From the cell containing the given text, extract its center point as (X, Y) coordinate. 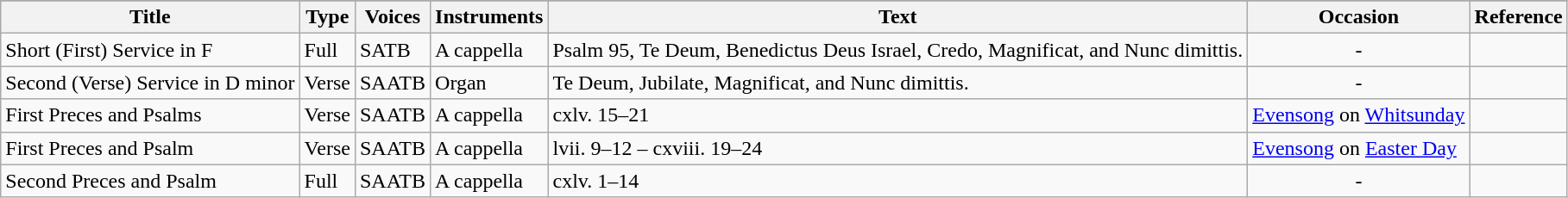
Evensong on Whitsunday (1358, 115)
Psalm 95, Te Deum, Benedictus Deus Israel, Credo, Magnificat, and Nunc dimittis. (897, 50)
Occasion (1358, 17)
cxlv. 1–14 (897, 181)
lvii. 9–12 – cxviii. 19–24 (897, 148)
Instruments (489, 17)
Text (897, 17)
Second (Verse) Service in D minor (150, 83)
Type (327, 17)
First Preces and Psalms (150, 115)
Short (First) Service in F (150, 50)
cxlv. 15–21 (897, 115)
Evensong on Easter Day (1358, 148)
Reference (1519, 17)
Voices (392, 17)
Title (150, 17)
Organ (489, 83)
First Preces and Psalm (150, 148)
Second Preces and Psalm (150, 181)
Te Deum, Jubilate, Magnificat, and Nunc dimittis. (897, 83)
SATB (392, 50)
